Locate the cell with the specified text and output its (X, Y) center coordinate. 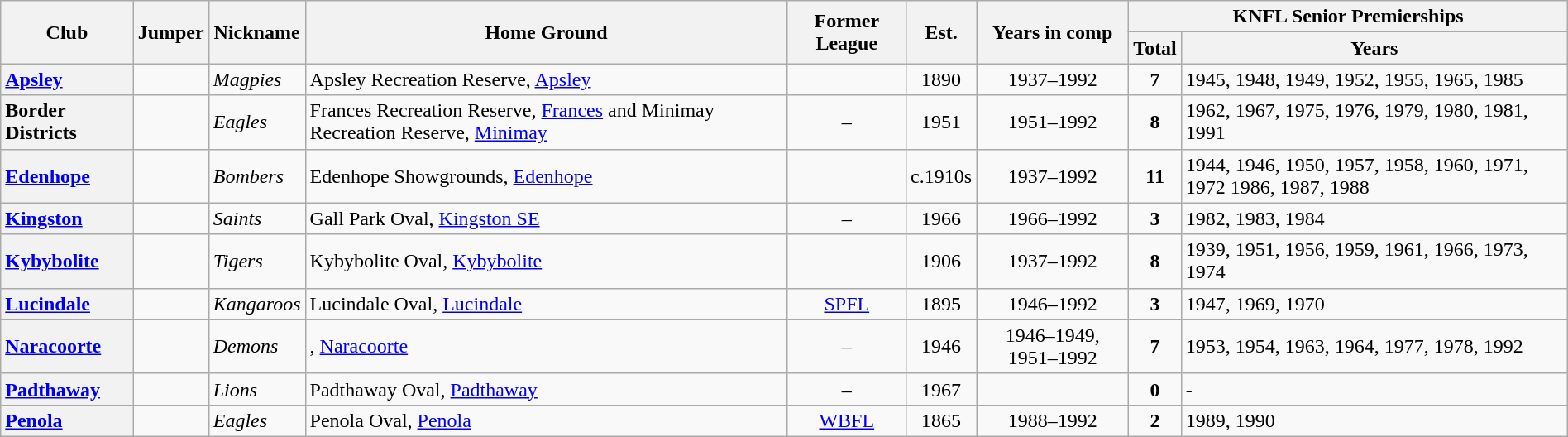
1945, 1948, 1949, 1952, 1955, 1965, 1985 (1374, 79)
1890 (941, 79)
1939, 1951, 1956, 1959, 1961, 1966, 1973, 1974 (1374, 262)
Lucindale Oval, Lucindale (546, 304)
Lions (256, 389)
1953, 1954, 1963, 1964, 1977, 1978, 1992 (1374, 346)
Edenhope Showgrounds, Edenhope (546, 175)
Penola (67, 420)
1982, 1983, 1984 (1374, 218)
Penola Oval, Penola (546, 420)
Naracoorte (67, 346)
Gall Park Oval, Kingston SE (546, 218)
Nickname (256, 32)
11 (1155, 175)
Edenhope (67, 175)
1906 (941, 262)
1951–1992 (1053, 122)
1946–1949, 1951–1992 (1053, 346)
1989, 1990 (1374, 420)
Padthaway Oval, Padthaway (546, 389)
2 (1155, 420)
1946–1992 (1053, 304)
1962, 1967, 1975, 1976, 1979, 1980, 1981, 1991 (1374, 122)
Tigers (256, 262)
Total (1155, 48)
1895 (941, 304)
Kybybolite (67, 262)
Saints (256, 218)
Kybybolite Oval, Kybybolite (546, 262)
0 (1155, 389)
c.1910s (941, 175)
1946 (941, 346)
Est. (941, 32)
Kingston (67, 218)
1966–1992 (1053, 218)
1944, 1946, 1950, 1957, 1958, 1960, 1971, 1972 1986, 1987, 1988 (1374, 175)
Apsley (67, 79)
1966 (941, 218)
Demons (256, 346)
1967 (941, 389)
Frances Recreation Reserve, Frances and Minimay Recreation Reserve, Minimay (546, 122)
Kangaroos (256, 304)
Lucindale (67, 304)
Club (67, 32)
Apsley Recreation Reserve, Apsley (546, 79)
Home Ground (546, 32)
Padthaway (67, 389)
1951 (941, 122)
Former League (847, 32)
, Naracoorte (546, 346)
Magpies (256, 79)
1865 (941, 420)
Jumper (170, 32)
SPFL (847, 304)
KNFL Senior Premierships (1348, 17)
Years in comp (1053, 32)
- (1374, 389)
Years (1374, 48)
WBFL (847, 420)
1988–1992 (1053, 420)
Bombers (256, 175)
Border Districts (67, 122)
1947, 1969, 1970 (1374, 304)
